Identify which cell holds the provided text, then report its (x, y) central coordinate. 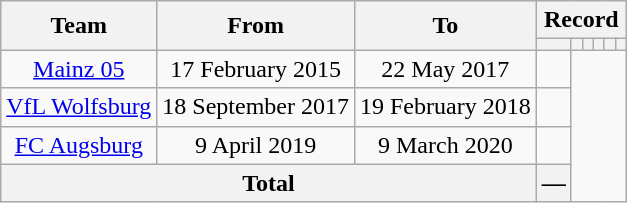
9 April 2019 (256, 145)
22 May 2017 (445, 69)
18 September 2017 (256, 107)
FC Augsburg (79, 145)
17 February 2015 (256, 69)
Record (581, 20)
Total (268, 183)
19 February 2018 (445, 107)
— (554, 183)
Team (79, 26)
Mainz 05 (79, 69)
To (445, 26)
VfL Wolfsburg (79, 107)
9 March 2020 (445, 145)
From (256, 26)
